Extract the (x, y) coordinate from the center of the cell holding the provided text.  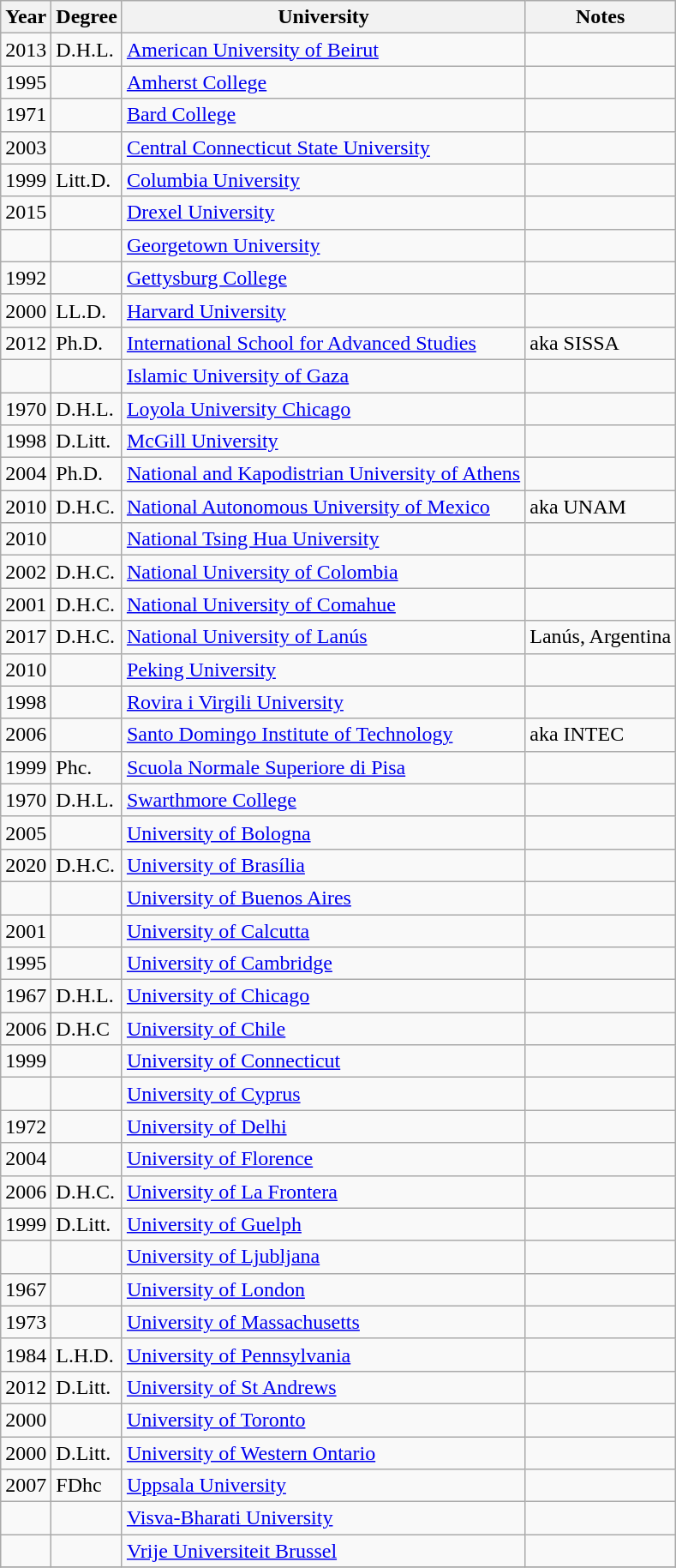
1992 (26, 278)
University of Cambridge (323, 964)
Santo Domingo Institute of Technology (323, 735)
aka INTEC (601, 735)
University of London (323, 1289)
National Autonomous University of Mexico (323, 507)
American University of Beirut (323, 50)
University of Buenos Aires (323, 898)
International School for Advanced Studies (323, 343)
Degree (87, 17)
Visva-Bharati University (323, 1518)
University of Chile (323, 1029)
Gettysburg College (323, 278)
University of Pennsylvania (323, 1355)
University of La Frontera (323, 1192)
University of Massachusetts (323, 1322)
University of Brasília (323, 865)
LL.D. (87, 310)
Columbia University (323, 180)
University of Connecticut (323, 1061)
Loyola University Chicago (323, 409)
McGill University (323, 442)
2007 (26, 1486)
Georgetown University (323, 245)
Vrije Universiteit Brussel (323, 1551)
National and Kapodistrian University of Athens (323, 474)
D.H.C (87, 1029)
University of Calcutta (323, 930)
2005 (26, 832)
University of Cyprus (323, 1094)
Drexel University (323, 213)
National University of Colombia (323, 572)
University of Guelph (323, 1224)
Bard College (323, 115)
University of Bologna (323, 832)
University of Florence (323, 1159)
2020 (26, 865)
Phc. (87, 767)
FDhc (87, 1486)
Lanús, Argentina (601, 637)
2017 (26, 637)
University of Toronto (323, 1420)
Amherst College (323, 82)
Islamic University of Gaza (323, 375)
aka UNAM (601, 507)
Peking University (323, 670)
1971 (26, 115)
Rovira i Virgili University (323, 702)
University of St Andrews (323, 1387)
2013 (26, 50)
L.H.D. (87, 1355)
2015 (26, 213)
University of Chicago (323, 996)
Year (26, 17)
National University of Comahue (323, 604)
University of Ljubljana (323, 1257)
1972 (26, 1126)
Uppsala University (323, 1486)
Scuola Normale Superiore di Pisa (323, 767)
1973 (26, 1322)
University of Western Ontario (323, 1453)
2002 (26, 572)
Central Connecticut State University (323, 147)
Swarthmore College (323, 800)
University of Delhi (323, 1126)
Notes (601, 17)
University (323, 17)
National Tsing Hua University (323, 539)
2003 (26, 147)
aka SISSA (601, 343)
1984 (26, 1355)
National University of Lanús (323, 637)
Harvard University (323, 310)
Litt.D. (87, 180)
